Return the (X, Y) coordinate for the center point of the cell that contains the specified text.  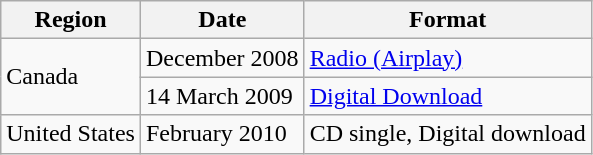
Region (71, 20)
Format (448, 20)
Canada (71, 77)
Date (222, 20)
Digital Download (448, 96)
CD single, Digital download (448, 134)
United States (71, 134)
Radio (Airplay) (448, 58)
February 2010 (222, 134)
14 March 2009 (222, 96)
December 2008 (222, 58)
